Search for the cell housing the specified text and yield its [X, Y] center coordinate. 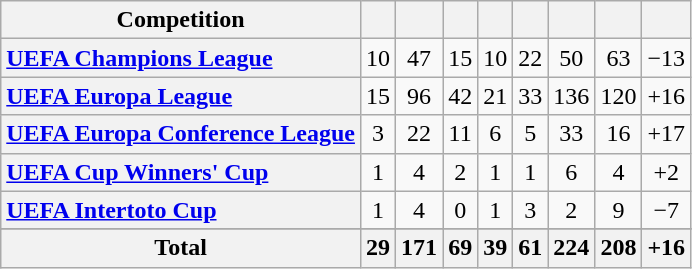
UEFA Champions League [181, 58]
−7 [666, 210]
UEFA Europa League [181, 96]
50 [572, 58]
39 [496, 248]
208 [618, 248]
Total [181, 248]
42 [460, 96]
96 [420, 96]
120 [618, 96]
Competition [181, 20]
+17 [666, 134]
UEFA Intertoto Cup [181, 210]
UEFA Cup Winners' Cup [181, 172]
69 [460, 248]
21 [496, 96]
29 [378, 248]
61 [530, 248]
9 [618, 210]
11 [460, 134]
UEFA Europa Conference League [181, 134]
0 [460, 210]
224 [572, 248]
171 [420, 248]
5 [530, 134]
63 [618, 58]
136 [572, 96]
−13 [666, 58]
+2 [666, 172]
16 [618, 134]
47 [420, 58]
